For the text-containing cell, return its midpoint in [X, Y] coordinate format. 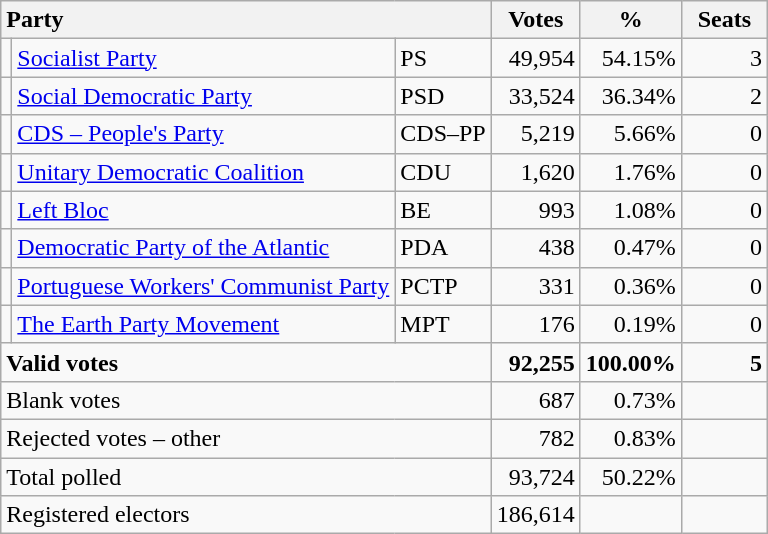
Democratic Party of the Atlantic [204, 248]
5.66% [630, 134]
0.73% [630, 400]
Left Bloc [204, 210]
92,255 [536, 362]
33,524 [536, 96]
MPT [443, 324]
PDA [443, 248]
782 [536, 438]
5 [724, 362]
Social Democratic Party [204, 96]
331 [536, 286]
36.34% [630, 96]
BE [443, 210]
186,614 [536, 515]
Socialist Party [204, 58]
Seats [724, 20]
3 [724, 58]
2 [724, 96]
Unitary Democratic Coalition [204, 172]
Valid votes [246, 362]
PS [443, 58]
100.00% [630, 362]
993 [536, 210]
54.15% [630, 58]
Registered electors [246, 515]
Party [246, 20]
687 [536, 400]
Portuguese Workers' Communist Party [204, 286]
0.47% [630, 248]
438 [536, 248]
93,724 [536, 477]
176 [536, 324]
Votes [536, 20]
The Earth Party Movement [204, 324]
PSD [443, 96]
1.08% [630, 210]
50.22% [630, 477]
Blank votes [246, 400]
1.76% [630, 172]
CDU [443, 172]
0.36% [630, 286]
0.19% [630, 324]
Rejected votes – other [246, 438]
Total polled [246, 477]
PCTP [443, 286]
1,620 [536, 172]
49,954 [536, 58]
CDS–PP [443, 134]
% [630, 20]
CDS – People's Party [204, 134]
0.83% [630, 438]
5,219 [536, 134]
